Determine the (X, Y) coordinate at the center of the cell enclosing the given text.  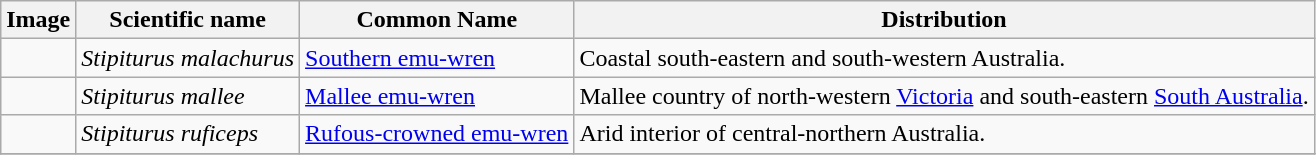
Mallee emu-wren (437, 96)
Coastal south-eastern and south-western Australia. (944, 58)
Southern emu-wren (437, 58)
Stipiturus mallee (188, 96)
Scientific name (188, 20)
Common Name (437, 20)
Stipiturus ruficeps (188, 134)
Mallee country of north-western Victoria and south-eastern South Australia. (944, 96)
Arid interior of central-northern Australia. (944, 134)
Image (38, 20)
Distribution (944, 20)
Stipiturus malachurus (188, 58)
Rufous-crowned emu-wren (437, 134)
